Locate the cell with the specified text and output its [x, y] center coordinate. 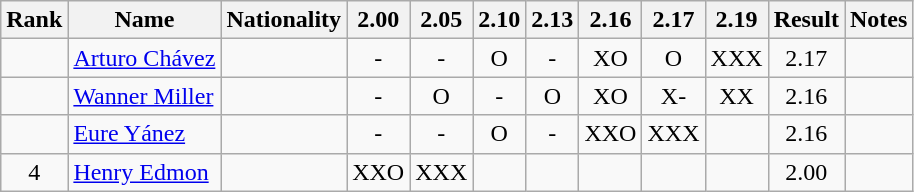
Wanner Miller [144, 96]
Nationality [284, 20]
4 [34, 172]
Arturo Chávez [144, 58]
Rank [34, 20]
Eure Yánez [144, 134]
2.13 [552, 20]
Henry Edmon [144, 172]
2.05 [442, 20]
Name [144, 20]
2.10 [500, 20]
Result [806, 20]
XX [736, 96]
X- [674, 96]
Notes [878, 20]
2.19 [736, 20]
